Return the (X, Y) coordinate for the center point of the cell that contains the specified text.  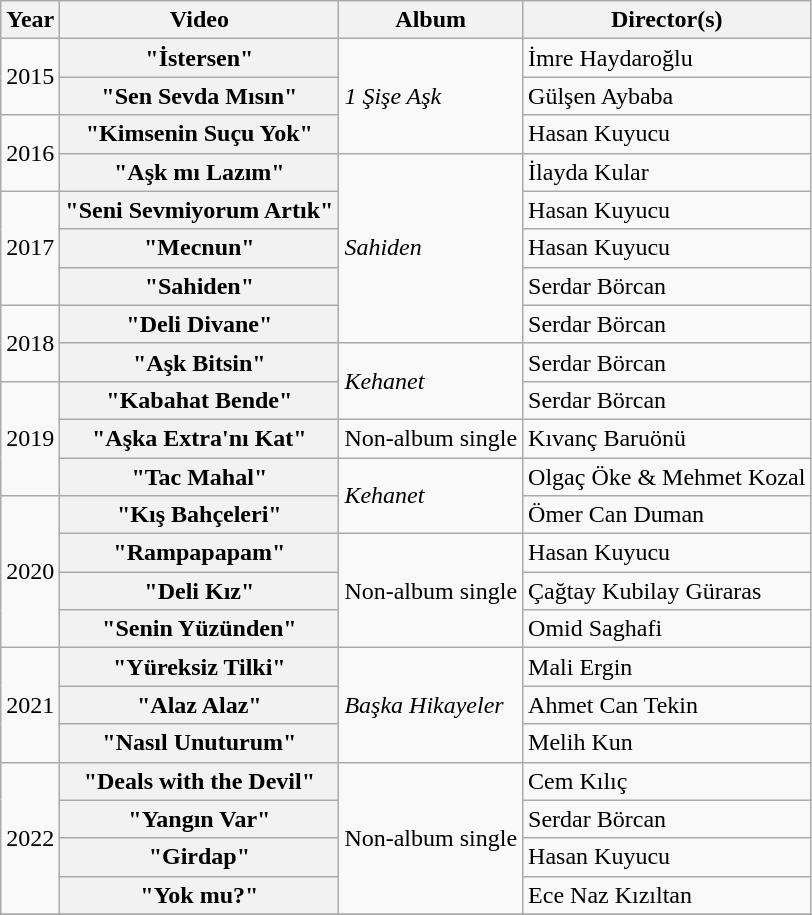
Ece Naz Kızıltan (667, 895)
1 Şişe Aşk (431, 96)
"Tac Mahal" (200, 477)
Year (30, 20)
Cem Kılıç (667, 781)
"Yangın Var" (200, 819)
2017 (30, 248)
"Alaz Alaz" (200, 705)
2020 (30, 572)
"Deli Kız" (200, 591)
Director(s) (667, 20)
Video (200, 20)
"Seni Sevmiyorum Artık" (200, 210)
"Deli Divane" (200, 324)
"Rampapapam" (200, 553)
Sahiden (431, 248)
2021 (30, 705)
Olgaç Öke & Mehmet Kozal (667, 477)
"Kabahat Bende" (200, 400)
"Sen Sevda Mısın" (200, 96)
İmre Haydaroğlu (667, 58)
"Mecnun" (200, 248)
Başka Hikayeler (431, 705)
2015 (30, 77)
Omid Saghafi (667, 629)
"Girdap" (200, 857)
"Aşk Bitsin" (200, 362)
"Yüreksiz Tilki" (200, 667)
"Senin Yüzünden" (200, 629)
"Kış Bahçeleri" (200, 515)
"Nasıl Unuturum" (200, 743)
2019 (30, 438)
"İstersen" (200, 58)
"Yok mu?" (200, 895)
"Aşk mı Lazım" (200, 172)
İlayda Kular (667, 172)
Çağtay Kubilay Güraras (667, 591)
Mali Ergin (667, 667)
"Deals with the Devil" (200, 781)
Ahmet Can Tekin (667, 705)
"Sahiden" (200, 286)
"Aşka Extra'nı Kat" (200, 438)
2018 (30, 343)
2022 (30, 838)
Kıvanç Baruönü (667, 438)
Gülşen Aybaba (667, 96)
Ömer Can Duman (667, 515)
2016 (30, 153)
"Kimsenin Suçu Yok" (200, 134)
Album (431, 20)
Melih Kun (667, 743)
